Determine the (X, Y) coordinate at the center of the cell enclosing the given text.  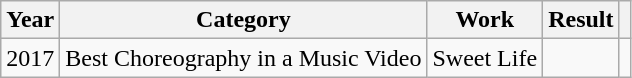
Work (485, 20)
2017 (30, 58)
Year (30, 20)
Result (581, 20)
Category (244, 20)
Best Choreography in a Music Video (244, 58)
Sweet Life (485, 58)
